From the cell containing the given text, extract its center point as [X, Y] coordinate. 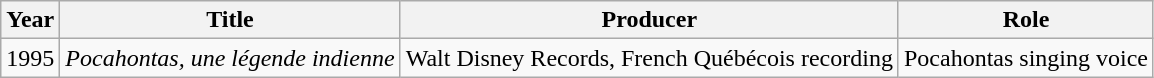
Pocahontas, une légende indienne [230, 58]
Role [1026, 20]
Producer [649, 20]
Pocahontas singing voice [1026, 58]
Title [230, 20]
Year [30, 20]
1995 [30, 58]
Walt Disney Records, French Québécois recording [649, 58]
